Output the (x, y) coordinate of the center of the cell containing the given text.  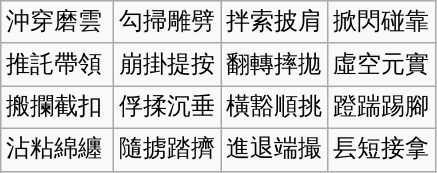
推託帶領 (58, 64)
沖穿磨雲 (58, 22)
隨掳踏擠 (168, 150)
拌索披肩 (274, 22)
搬攔截扣 (58, 108)
進退端撮 (274, 150)
沾粘綿纏 (58, 150)
崩掛提按 (168, 64)
橫豁順挑 (274, 108)
掀閃碰靠 (382, 22)
翻轉摔拋 (274, 64)
镸短接拿 (382, 150)
勾掃雕劈 (168, 22)
虛空元實 (382, 64)
蹬踹踢腳 (382, 108)
俘揉沉垂 (168, 108)
